Provide the (X, Y) coordinate of the cell's center where the given text is located.  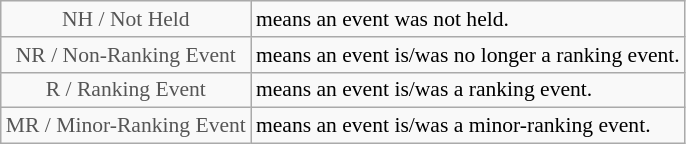
means an event is/was no longer a ranking event. (468, 55)
means an event was not held. (468, 19)
means an event is/was a minor-ranking event. (468, 126)
means an event is/was a ranking event. (468, 90)
NH / Not Held (126, 19)
NR / Non-Ranking Event (126, 55)
MR / Minor-Ranking Event (126, 126)
R / Ranking Event (126, 90)
